Scan for the cell matching the given text and deliver its [x, y] coordinate at center. 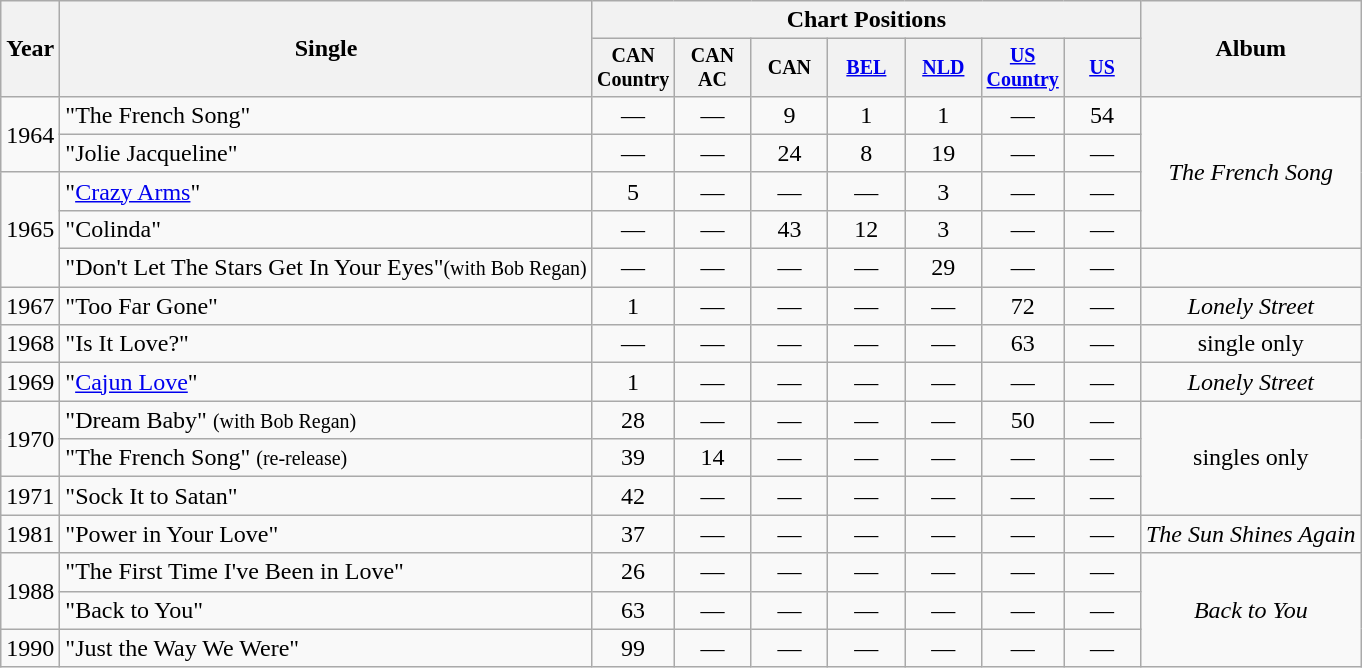
Back to You [1250, 610]
19 [944, 153]
BEL [866, 68]
"Cajun Love" [326, 382]
"Crazy Arms" [326, 191]
26 [633, 572]
US Country [1023, 68]
1969 [30, 382]
Single [326, 49]
1981 [30, 534]
Chart Positions [866, 20]
1988 [30, 591]
43 [790, 229]
12 [866, 229]
9 [790, 115]
NLD [944, 68]
"Colinda" [326, 229]
1965 [30, 229]
US [1102, 68]
The French Song [1250, 172]
28 [633, 420]
72 [1023, 306]
24 [790, 153]
39 [633, 458]
42 [633, 496]
"Is It Love?" [326, 344]
29 [944, 268]
1971 [30, 496]
"The French Song" [326, 115]
CAN AC [712, 68]
"Too Far Gone" [326, 306]
1970 [30, 439]
1967 [30, 306]
8 [866, 153]
54 [1102, 115]
"The French Song" (re-release) [326, 458]
Year [30, 49]
The Sun Shines Again [1250, 534]
CAN Country [633, 68]
5 [633, 191]
1964 [30, 134]
"The First Time I've Been in Love" [326, 572]
"Jolie Jacqueline" [326, 153]
99 [633, 648]
"Power in Your Love" [326, 534]
singles only [1250, 458]
1968 [30, 344]
single only [1250, 344]
"Sock It to Satan" [326, 496]
14 [712, 458]
"Don't Let The Stars Get In Your Eyes"(with Bob Regan) [326, 268]
"Back to You" [326, 610]
"Dream Baby" (with Bob Regan) [326, 420]
"Just the Way We Were" [326, 648]
50 [1023, 420]
37 [633, 534]
1990 [30, 648]
Album [1250, 49]
CAN [790, 68]
